Return (X, Y) of the center of cell containing provided text 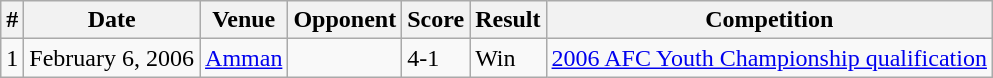
Date (112, 20)
1 (12, 58)
4-1 (436, 58)
Result (508, 20)
# (12, 20)
February 6, 2006 (112, 58)
Win (508, 58)
Venue (244, 20)
Score (436, 20)
Opponent (345, 20)
Amman (244, 58)
Competition (769, 20)
2006 AFC Youth Championship qualification (769, 58)
